Scan for the cell matching the given text and deliver its [x, y] coordinate at center. 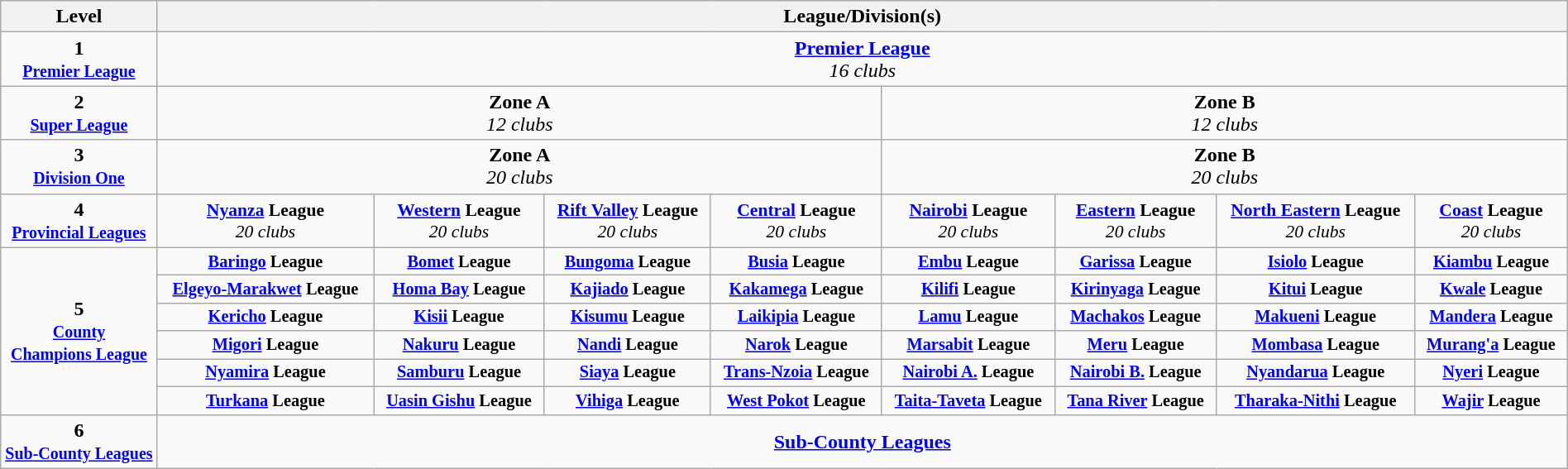
Rift Valley League20 clubs [627, 220]
Coast League20 clubs [1492, 220]
Samburu League [460, 373]
League/Division(s) [862, 17]
Mandera League [1492, 317]
Zone A20 clubs [519, 167]
Zone A12 clubs [519, 112]
Kisumu League [627, 317]
Baringo League [265, 261]
Kitui League [1316, 290]
Central League20 clubs [796, 220]
Turkana League [265, 400]
Bungoma League [627, 261]
Laikipia League [796, 317]
Taita-Taveta League [968, 400]
Tharaka-Nithi League [1316, 400]
Machakos League [1136, 317]
Marsabit League [968, 345]
3Division One [79, 167]
Homa Bay League [460, 290]
Elgeyo-Marakwet League [265, 290]
4Provincial Leagues [79, 220]
Nyamira League [265, 373]
Wajir League [1492, 400]
Trans-Nzoia League [796, 373]
Nyandarua League [1316, 373]
Kisii League [460, 317]
Kirinyaga League [1136, 290]
Nakuru League [460, 345]
Embu League [968, 261]
Zone B20 clubs [1224, 167]
Nyanza League20 clubs [265, 220]
Western League20 clubs [460, 220]
Kwale League [1492, 290]
Zone B12 clubs [1224, 112]
Level [79, 17]
Migori League [265, 345]
1Premier League [79, 60]
Kajiado League [627, 290]
Uasin Gishu League [460, 400]
Nyeri League [1492, 373]
Nairobi League20 clubs [968, 220]
Bomet League [460, 261]
West Pokot League [796, 400]
Makueni League [1316, 317]
2Super League [79, 112]
Kilifi League [968, 290]
5CountyChampions League [79, 331]
Eastern League20 clubs [1136, 220]
Nandi League [627, 345]
North Eastern League20 clubs [1316, 220]
Kakamega League [796, 290]
Isiolo League [1316, 261]
Nairobi A. League [968, 373]
Tana River League [1136, 400]
Kericho League [265, 317]
Meru League [1136, 345]
6Sub-County Leagues [79, 442]
Mombasa League [1316, 345]
Narok League [796, 345]
Lamu League [968, 317]
Kiambu League [1492, 261]
Murang'a League [1492, 345]
Vihiga League [627, 400]
Premier League16 clubs [862, 60]
Busia League [796, 261]
Sub-County Leagues [862, 442]
Siaya League [627, 373]
Garissa League [1136, 261]
Nairobi B. League [1136, 373]
